For the text-containing cell, return its midpoint in (X, Y) coordinate format. 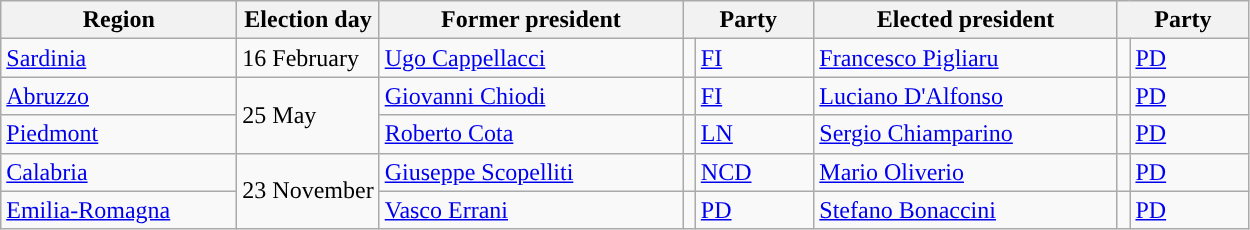
Piedmont (119, 134)
23 November (308, 191)
Giuseppe Scopelliti (531, 172)
Former president (531, 20)
16 February (308, 58)
Ugo Cappellacci (531, 58)
Sergio Chiamparino (966, 134)
Region (119, 20)
Stefano Bonaccini (966, 210)
NCD (754, 172)
Vasco Errani (531, 210)
Sardinia (119, 58)
Abruzzo (119, 96)
Giovanni Chiodi (531, 96)
Election day (308, 20)
Francesco Pigliaru (966, 58)
Calabria (119, 172)
Roberto Cota (531, 134)
Luciano D'Alfonso (966, 96)
Emilia-Romagna (119, 210)
25 May (308, 115)
Mario Oliverio (966, 172)
Elected president (966, 20)
LN (754, 134)
